Output the (X, Y) coordinate of the center of the cell containing the given text.  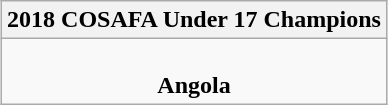
Angola (194, 72)
2018 COSAFA Under 17 Champions (194, 20)
